Detect which cell encompasses the target text, then output its [x, y] center coordinate. 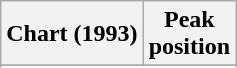
Peakposition [189, 34]
Chart (1993) [72, 34]
